Find where the given text appears and provide that cell's center as (X, Y) coordinate. 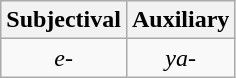
Auxiliary (180, 20)
Subjectival (64, 20)
ya- (180, 58)
e- (64, 58)
